From the cell containing the given text, extract its center point as (x, y) coordinate. 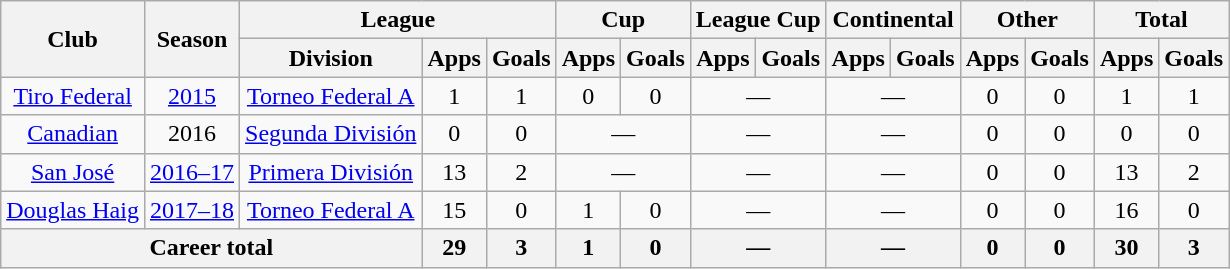
Tiro Federal (73, 96)
Total (1161, 20)
Cup (623, 20)
2017–18 (192, 210)
Season (192, 39)
Other (1027, 20)
29 (454, 248)
Canadian (73, 134)
2016 (192, 134)
Continental (893, 20)
Primera División (331, 172)
16 (1126, 210)
Division (331, 58)
2015 (192, 96)
Segunda División (331, 134)
Career total (212, 248)
San José (73, 172)
15 (454, 210)
2016–17 (192, 172)
Douglas Haig (73, 210)
Club (73, 39)
League (398, 20)
League Cup (758, 20)
30 (1126, 248)
